Return the [x, y] coordinate for the center point of the cell that contains the specified text.  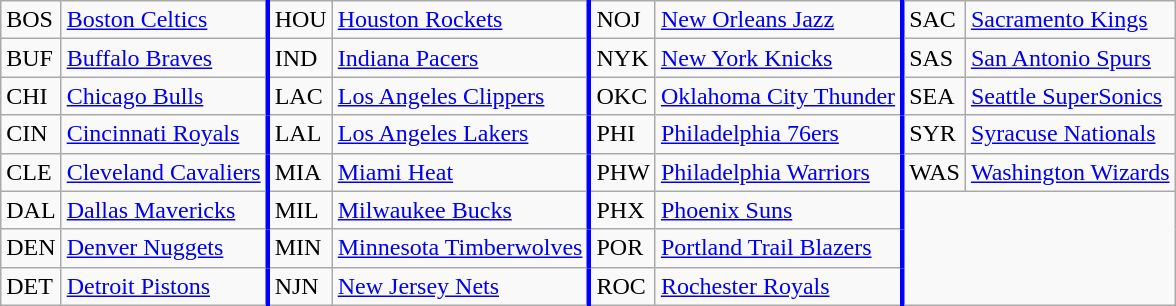
San Antonio Spurs [1070, 58]
LAL [300, 134]
Dallas Mavericks [164, 210]
POR [622, 248]
SAS [934, 58]
Denver Nuggets [164, 248]
Syracuse Nationals [1070, 134]
WAS [934, 172]
DEN [31, 248]
LAC [300, 96]
New Orleans Jazz [778, 20]
Seattle SuperSonics [1070, 96]
CHI [31, 96]
PHW [622, 172]
DAL [31, 210]
NYK [622, 58]
Milwaukee Bucks [460, 210]
Houston Rockets [460, 20]
Washington Wizards [1070, 172]
BOS [31, 20]
Detroit Pistons [164, 286]
Buffalo Braves [164, 58]
NOJ [622, 20]
SEA [934, 96]
Sacramento Kings [1070, 20]
PHX [622, 210]
Indiana Pacers [460, 58]
Minnesota Timberwolves [460, 248]
Boston Celtics [164, 20]
SAC [934, 20]
MIA [300, 172]
Los Angeles Lakers [460, 134]
New York Knicks [778, 58]
PHI [622, 134]
Rochester Royals [778, 286]
Los Angeles Clippers [460, 96]
Phoenix Suns [778, 210]
New Jersey Nets [460, 286]
OKC [622, 96]
NJN [300, 286]
Cincinnati Royals [164, 134]
ROC [622, 286]
DET [31, 286]
IND [300, 58]
Chicago Bulls [164, 96]
Portland Trail Blazers [778, 248]
SYR [934, 134]
Miami Heat [460, 172]
Cleveland Cavaliers [164, 172]
CLE [31, 172]
CIN [31, 134]
BUF [31, 58]
MIN [300, 248]
Oklahoma City Thunder [778, 96]
Philadelphia 76ers [778, 134]
Philadelphia Warriors [778, 172]
MIL [300, 210]
HOU [300, 20]
